Find where the given text appears and provide that cell's center as [X, Y] coordinate. 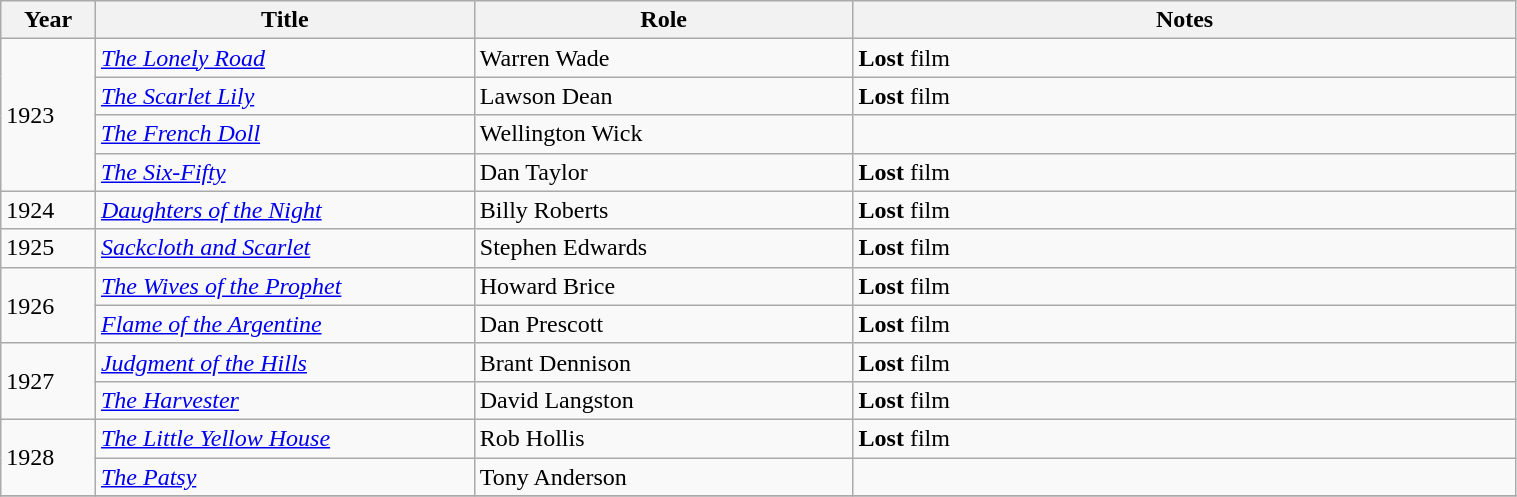
The French Doll [284, 134]
Stephen Edwards [664, 248]
Howard Brice [664, 286]
1923 [48, 115]
The Harvester [284, 400]
Brant Dennison [664, 362]
The Wives of the Prophet [284, 286]
Judgment of the Hills [284, 362]
Role [664, 20]
Dan Taylor [664, 172]
Warren Wade [664, 58]
Sackcloth and Scarlet [284, 248]
1926 [48, 305]
Tony Anderson [664, 477]
Wellington Wick [664, 134]
Notes [1184, 20]
Billy Roberts [664, 210]
1927 [48, 381]
The Little Yellow House [284, 438]
Daughters of the Night [284, 210]
David Langston [664, 400]
Lawson Dean [664, 96]
1925 [48, 248]
The Scarlet Lily [284, 96]
Flame of the Argentine [284, 324]
1924 [48, 210]
Rob Hollis [664, 438]
Dan Prescott [664, 324]
Title [284, 20]
The Six-Fifty [284, 172]
1928 [48, 457]
Year [48, 20]
The Patsy [284, 477]
The Lonely Road [284, 58]
